From the cell containing the given text, extract its center point as (X, Y) coordinate. 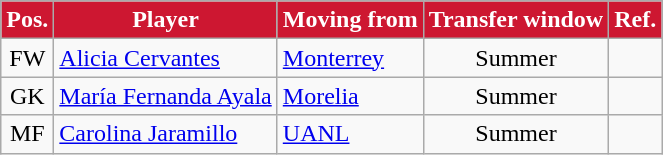
MF (28, 134)
Player (166, 20)
Monterrey (350, 58)
Transfer window (516, 20)
Moving from (350, 20)
Carolina Jaramillo (166, 134)
Alicia Cervantes (166, 58)
Ref. (636, 20)
UANL (350, 134)
GK (28, 96)
Pos. (28, 20)
Morelia (350, 96)
FW (28, 58)
María Fernanda Ayala (166, 96)
